For the text-containing cell, return its midpoint in (x, y) coordinate format. 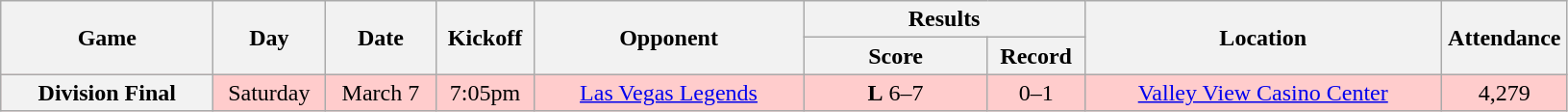
Opponent (669, 38)
7:05pm (485, 93)
Day (269, 38)
Game (108, 38)
Division Final (108, 93)
Saturday (269, 93)
Location (1263, 38)
Results (944, 19)
Las Vegas Legends (669, 93)
Date (381, 38)
March 7 (381, 93)
Valley View Casino Center (1263, 93)
Record (1036, 56)
0–1 (1036, 93)
Attendance (1504, 38)
L 6–7 (896, 93)
Kickoff (485, 38)
Score (896, 56)
4,279 (1504, 93)
